Scan for the cell matching the given text and deliver its (x, y) coordinate at center. 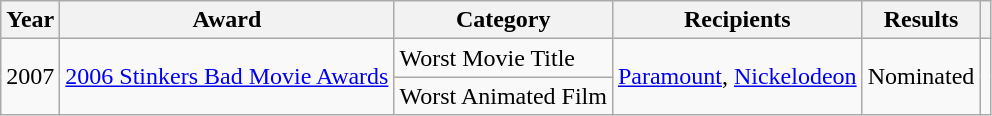
Worst Movie Title (503, 58)
Worst Animated Film (503, 96)
Year (30, 20)
Category (503, 20)
Nominated (921, 77)
Award (227, 20)
2007 (30, 77)
2006 Stinkers Bad Movie Awards (227, 77)
Results (921, 20)
Paramount, Nickelodeon (737, 77)
Recipients (737, 20)
